Extract the (X, Y) coordinate from the center of the cell holding the provided text.  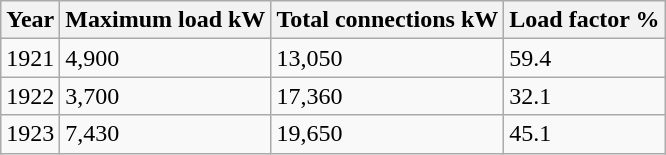
3,700 (166, 96)
1923 (30, 134)
Year (30, 20)
17,360 (388, 96)
59.4 (584, 58)
45.1 (584, 134)
1922 (30, 96)
1921 (30, 58)
13,050 (388, 58)
Maximum load kW (166, 20)
Total connections kW (388, 20)
32.1 (584, 96)
19,650 (388, 134)
Load factor % (584, 20)
7,430 (166, 134)
4,900 (166, 58)
